For the text-containing cell, return its midpoint in (X, Y) coordinate format. 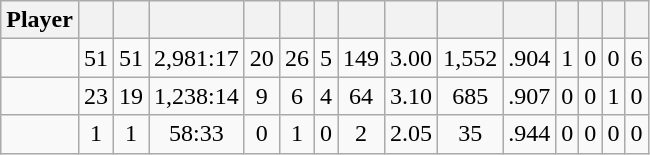
149 (362, 58)
58:33 (197, 134)
4 (326, 96)
1,238:14 (197, 96)
19 (132, 96)
9 (262, 96)
2,981:17 (197, 58)
2 (362, 134)
35 (470, 134)
64 (362, 96)
3.00 (412, 58)
2.05 (412, 134)
1,552 (470, 58)
685 (470, 96)
.904 (530, 58)
26 (296, 58)
23 (96, 96)
.907 (530, 96)
3.10 (412, 96)
Player (40, 20)
5 (326, 58)
20 (262, 58)
.944 (530, 134)
